Identify which cell holds the provided text, then report its (x, y) central coordinate. 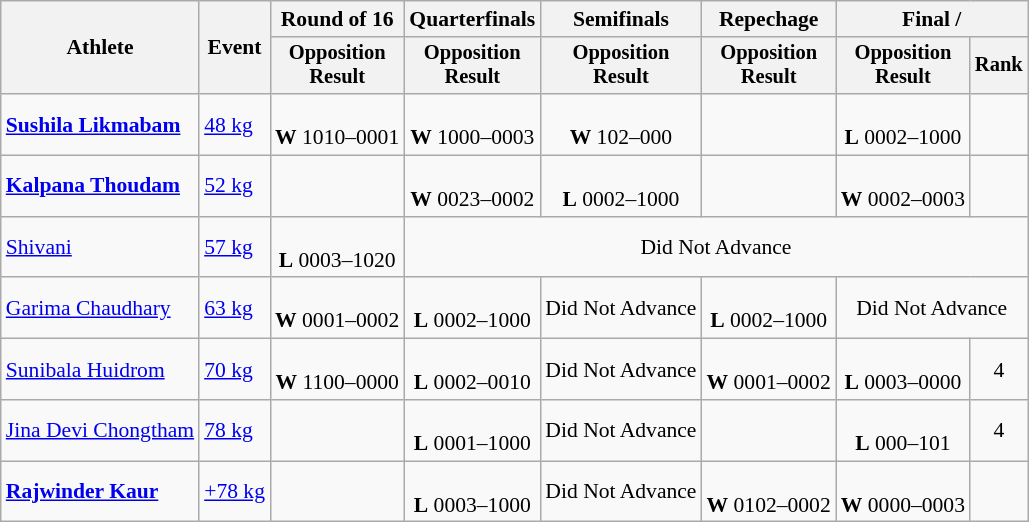
78 kg (234, 430)
48 kg (234, 124)
W 0102–0002 (769, 492)
W 1100–0000 (337, 370)
Jina Devi Chongtham (100, 430)
Semifinals (620, 19)
L 0001–1000 (472, 430)
70 kg (234, 370)
L 0003–1020 (337, 248)
52 kg (234, 186)
W 0023–0002 (472, 186)
W 1010–0001 (337, 124)
+78 kg (234, 492)
W 1000–0003 (472, 124)
Kalpana Thoudam (100, 186)
W 0002–0003 (903, 186)
57 kg (234, 248)
W 102–000 (620, 124)
L 0002–0010 (472, 370)
W 0000–0003 (903, 492)
Quarterfinals (472, 19)
Rank (999, 66)
63 kg (234, 308)
Sunibala Huidrom (100, 370)
Repechage (769, 19)
Final / (932, 19)
Garima Chaudhary (100, 308)
L 000–101 (903, 430)
Round of 16 (337, 19)
Sushila Likmabam (100, 124)
L 0003–1000 (472, 492)
Rajwinder Kaur (100, 492)
Event (234, 48)
Athlete (100, 48)
L 0003–0000 (903, 370)
Shivani (100, 248)
